Determine the (X, Y) coordinate at the center of the cell enclosing the given text.  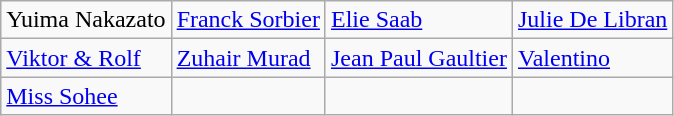
Miss Sohee (86, 96)
Yuima Nakazato (86, 20)
Elie Saab (418, 20)
Viktor & Rolf (86, 58)
Jean Paul Gaultier (418, 58)
Julie De Libran (592, 20)
Valentino (592, 58)
Franck Sorbier (248, 20)
Zuhair Murad (248, 58)
